From the cell containing the given text, extract its center point as [X, Y] coordinate. 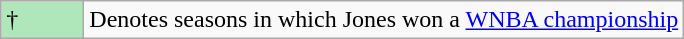
Denotes seasons in which Jones won a WNBA championship [384, 20]
† [42, 20]
